Extract the [X, Y] coordinate from the center of the cell holding the provided text.  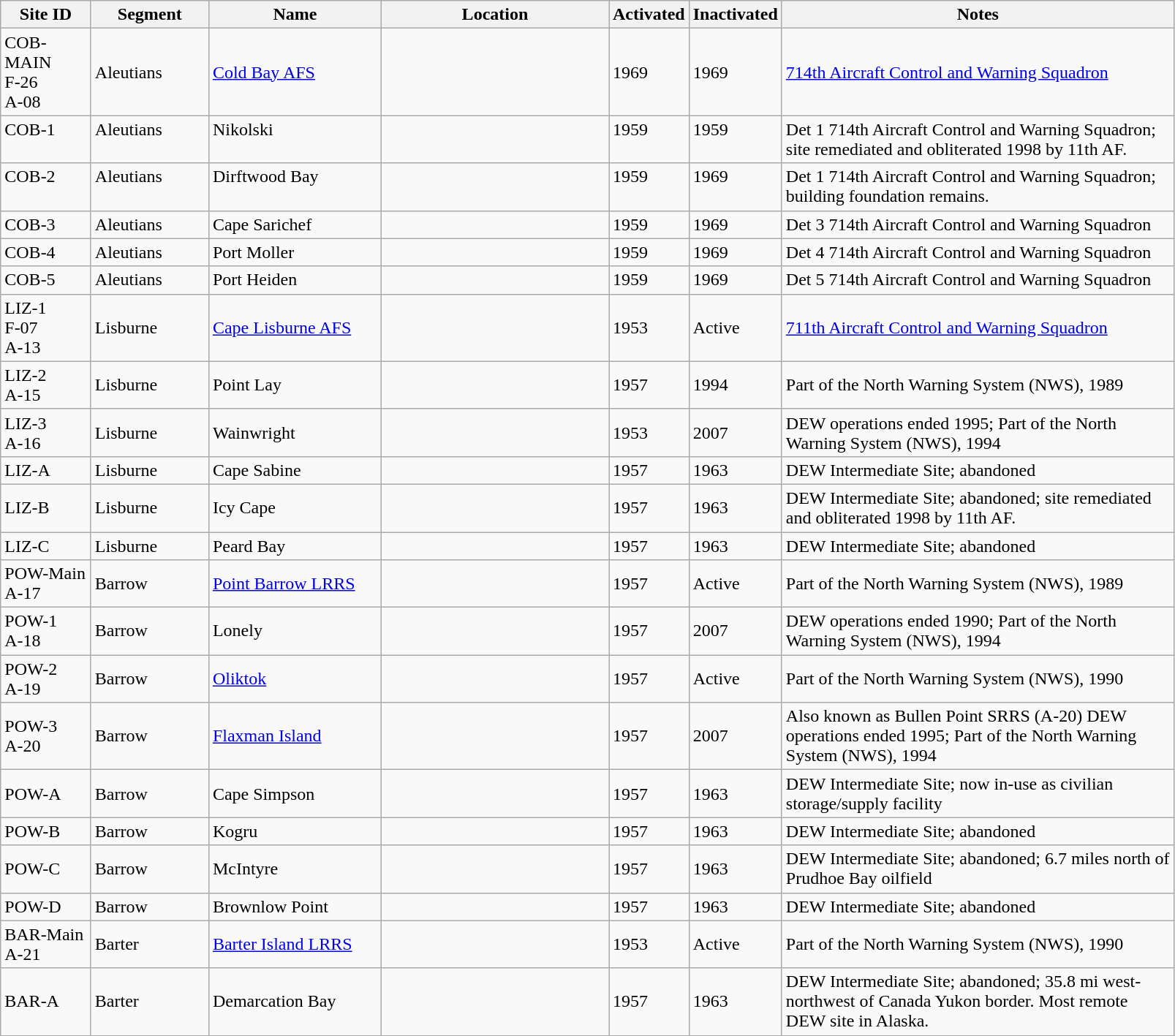
Dirftwood Bay [295, 187]
COB-MAINF-26A-08 [46, 72]
Segment [149, 15]
LIZ-A [46, 470]
Inactivated [736, 15]
711th Aircraft Control and Warning Squadron [978, 328]
POW-3A-20 [46, 736]
POW-2A-19 [46, 678]
DEW Intermediate Site; abandoned; 6.7 miles north of Prudhoe Bay oilfield [978, 869]
Point Lay [295, 385]
POW-1A-18 [46, 632]
Point Barrow LRRS [295, 583]
Also known as Bullen Point SRRS (A-20) DEW operations ended 1995; Part of the North Warning System (NWS), 1994 [978, 736]
COB-4 [46, 252]
Oliktok [295, 678]
Wainwright [295, 433]
Icy Cape [295, 507]
Port Moller [295, 252]
Cape Sabine [295, 470]
BAR-MainA-21 [46, 945]
Det 1 714th Aircraft Control and Warning Squadron; building foundation remains. [978, 187]
Lonely [295, 632]
COB-1 [46, 139]
Demarcation Bay [295, 1002]
Cape Sarichef [295, 224]
1994 [736, 385]
LIZ-1F-07A-13 [46, 328]
LIZ-B [46, 507]
DEW Intermediate Site; abandoned; site remediated and obliterated 1998 by 11th AF. [978, 507]
LIZ-3A-16 [46, 433]
Notes [978, 15]
COB-3 [46, 224]
DEW operations ended 1995; Part of the North Warning System (NWS), 1994 [978, 433]
POW-C [46, 869]
POW-A [46, 794]
Port Heiden [295, 280]
Kogru [295, 831]
DEW operations ended 1990; Part of the North Warning System (NWS), 1994 [978, 632]
Det 5 714th Aircraft Control and Warning Squadron [978, 280]
COB-5 [46, 280]
Cold Bay AFS [295, 72]
DEW Intermediate Site; abandoned; 35.8 mi west-northwest of Canada Yukon border. Most remote DEW site in Alaska. [978, 1002]
Activated [649, 15]
714th Aircraft Control and Warning Squadron [978, 72]
POW-MainA-17 [46, 583]
Site ID [46, 15]
BAR-A [46, 1002]
POW-D [46, 907]
Peard Bay [295, 546]
Barter Island LRRS [295, 945]
Brownlow Point [295, 907]
Location [494, 15]
Det 4 714th Aircraft Control and Warning Squadron [978, 252]
McIntyre [295, 869]
Flaxman Island [295, 736]
DEW Intermediate Site; now in-use as civilian storage/supply facility [978, 794]
LIZ-C [46, 546]
Nikolski [295, 139]
Cape Simpson [295, 794]
Det 1 714th Aircraft Control and Warning Squadron; site remediated and obliterated 1998 by 11th AF. [978, 139]
COB-2 [46, 187]
Det 3 714th Aircraft Control and Warning Squadron [978, 224]
Name [295, 15]
POW-B [46, 831]
Cape Lisburne AFS [295, 328]
LIZ-2A-15 [46, 385]
